Determine the (x, y) coordinate at the center of the cell enclosing the given text.  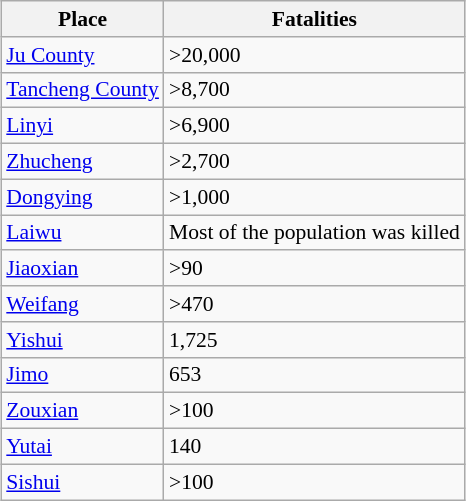
>1,000 (314, 197)
Jiaoxian (82, 268)
Dongying (82, 197)
Ju County (82, 54)
Place (82, 19)
Linyi (82, 126)
Tancheng County (82, 90)
Zouxian (82, 411)
1,725 (314, 339)
Weifang (82, 304)
>90 (314, 268)
653 (314, 375)
Yishui (82, 339)
Laiwu (82, 232)
140 (314, 446)
Jimo (82, 375)
>470 (314, 304)
Fatalities (314, 19)
>6,900 (314, 126)
Most of the population was killed (314, 232)
Yutai (82, 446)
Sishui (82, 482)
>2,700 (314, 161)
Zhucheng (82, 161)
>20,000 (314, 54)
>8,700 (314, 90)
